Output the (x, y) coordinate of the center of the cell containing the given text.  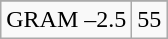
55 (150, 20)
GRAM –2.5 (66, 20)
